Return the [X, Y] coordinate for the center point of the cell that contains the specified text.  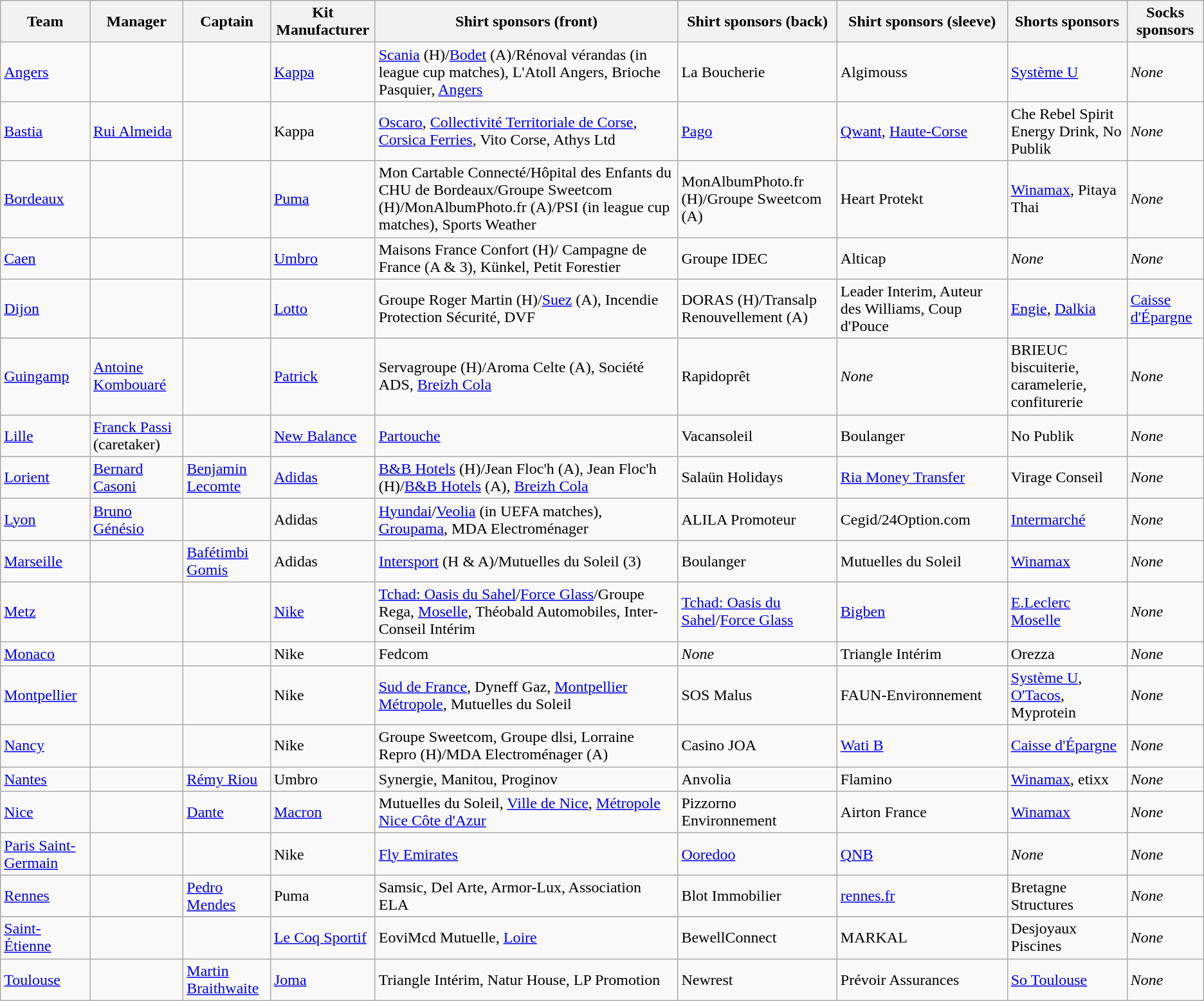
Bretagne Structures [1067, 896]
MARKAL [922, 937]
Heart Protekt [922, 199]
Vacansoleil [758, 436]
Maisons France Confort (H)/ Campagne de France (A & 3), Künkel, Petit Forestier [526, 258]
Casino JOA [758, 746]
Rapidoprêt [758, 377]
Flamino [922, 779]
Dante [227, 813]
Shirt sponsors (sleeve) [922, 22]
EoviMcd Mutuelle, Loire [526, 937]
Oscaro, Collectivité Territoriale de Corse, Corsica Ferries, Vito Corse, Athys Ltd [526, 131]
Synergie, Manitou, Proginov [526, 779]
Shorts sponsors [1067, 22]
SOS Malus [758, 696]
So Toulouse [1067, 980]
Saint-Étienne [45, 937]
Paris Saint-Germain [45, 854]
Système U [1067, 72]
Antoine Kombouaré [136, 377]
Bafétimbi Gomis [227, 561]
Socks sponsors [1165, 22]
Partouche [526, 436]
rennes.fr [922, 896]
Macron [323, 813]
Lotto [323, 309]
Dijon [45, 309]
Bigben [922, 611]
Angers [45, 72]
Franck Passi (caretaker) [136, 436]
Hyundai/Veolia (in UEFA matches), Groupama, MDA Electroménager [526, 519]
Manager [136, 22]
Leader Interim, Auteur des Williams, Coup d'Pouce [922, 309]
BRIEUC biscuiterie, caramelerie, confiturerie [1067, 377]
Winamax, Pitaya Thai [1067, 199]
New Balance [323, 436]
Fly Emirates [526, 854]
Nice [45, 813]
DORAS (H)/Transalp Renouvellement (A) [758, 309]
Toulouse [45, 980]
Montpellier [45, 696]
Marseille [45, 561]
Pago [758, 131]
Samsic, Del Arte, Armor-Lux, Association ELA [526, 896]
MonAlbumPhoto.fr (H)/Groupe Sweetcom (A) [758, 199]
BewellConnect [758, 937]
Qwant, Haute-Corse [922, 131]
Airton France [922, 813]
Blot Immobilier [758, 896]
Joma [323, 980]
Lyon [45, 519]
QNB [922, 854]
No Publik [1067, 436]
La Boucherie [758, 72]
Che Rebel Spirit Energy Drink, No Publik [1067, 131]
Système U, O'Tacos, Myprotein [1067, 696]
Triangle Intérim, Natur House, LP Promotion [526, 980]
Virage Conseil [1067, 477]
Intersport (H & A)/Mutuelles du Soleil (3) [526, 561]
Groupe IDEC [758, 258]
Nancy [45, 746]
Algimouss [922, 72]
Salaün Holidays [758, 477]
Kit Manufacturer [323, 22]
Prévoir Assurances [922, 980]
Bernard Casoni [136, 477]
Rémy Riou [227, 779]
Sud de France, Dyneff Gaz, Montpellier Métropole, Mutuelles du Soleil [526, 696]
Mutuelles du Soleil, Ville de Nice, Métropole Nice Côte d'Azur [526, 813]
Rui Almeida [136, 131]
Shirt sponsors (front) [526, 22]
Captain [227, 22]
Guingamp [45, 377]
Triangle Intérim [922, 654]
Pizzorno Environnement [758, 813]
Ooredoo [758, 854]
Tchad: Oasis du Sahel/Force Glass [758, 611]
Benjamin Lecomte [227, 477]
Engie, Dalkia [1067, 309]
Winamax, etixx [1067, 779]
ALILA Promoteur [758, 519]
Ria Money Transfer [922, 477]
Caen [45, 258]
Bastia [45, 131]
Nantes [45, 779]
Patrick [323, 377]
Metz [45, 611]
Groupe Sweetcom, Groupe dlsi, Lorraine Repro (H)/MDA Electroménager (A) [526, 746]
Scania (H)/Bodet (A)/Rénoval vérandas (in league cup matches), L'Atoll Angers, Brioche Pasquier, Angers [526, 72]
B&B Hotels (H)/Jean Floc'h (A), Jean Floc'h (H)/B&B Hotels (A), Breizh Cola [526, 477]
Alticap [922, 258]
Intermarché [1067, 519]
Newrest [758, 980]
Orezza [1067, 654]
Pedro Mendes [227, 896]
FAUN-Environnement [922, 696]
Team [45, 22]
Bordeaux [45, 199]
Fedcom [526, 654]
Tchad: Oasis du Sahel/Force Glass/Groupe Rega, Moselle, Théobald Automobiles, Inter-Conseil Intérim [526, 611]
Cegid/24Option.com [922, 519]
Martin Braithwaite [227, 980]
Bruno Génésio [136, 519]
Le Coq Sportif [323, 937]
Servagroupe (H)/Aroma Celte (A), Société ADS, Breizh Cola [526, 377]
Monaco [45, 654]
Mon Cartable Connecté/Hôpital des Enfants du CHU de Bordeaux/Groupe Sweetcom (H)/MonAlbumPhoto.fr (A)/PSI (in league cup matches), Sports Weather [526, 199]
Desjoyaux Piscines [1067, 937]
Mutuelles du Soleil [922, 561]
Anvolia [758, 779]
Rennes [45, 896]
Wati B [922, 746]
Lille [45, 436]
Groupe Roger Martin (H)/Suez (A), Incendie Protection Sécurité, DVF [526, 309]
E.Leclerc Moselle [1067, 611]
Lorient [45, 477]
Shirt sponsors (back) [758, 22]
